Identify which cell holds the provided text, then report its (x, y) central coordinate. 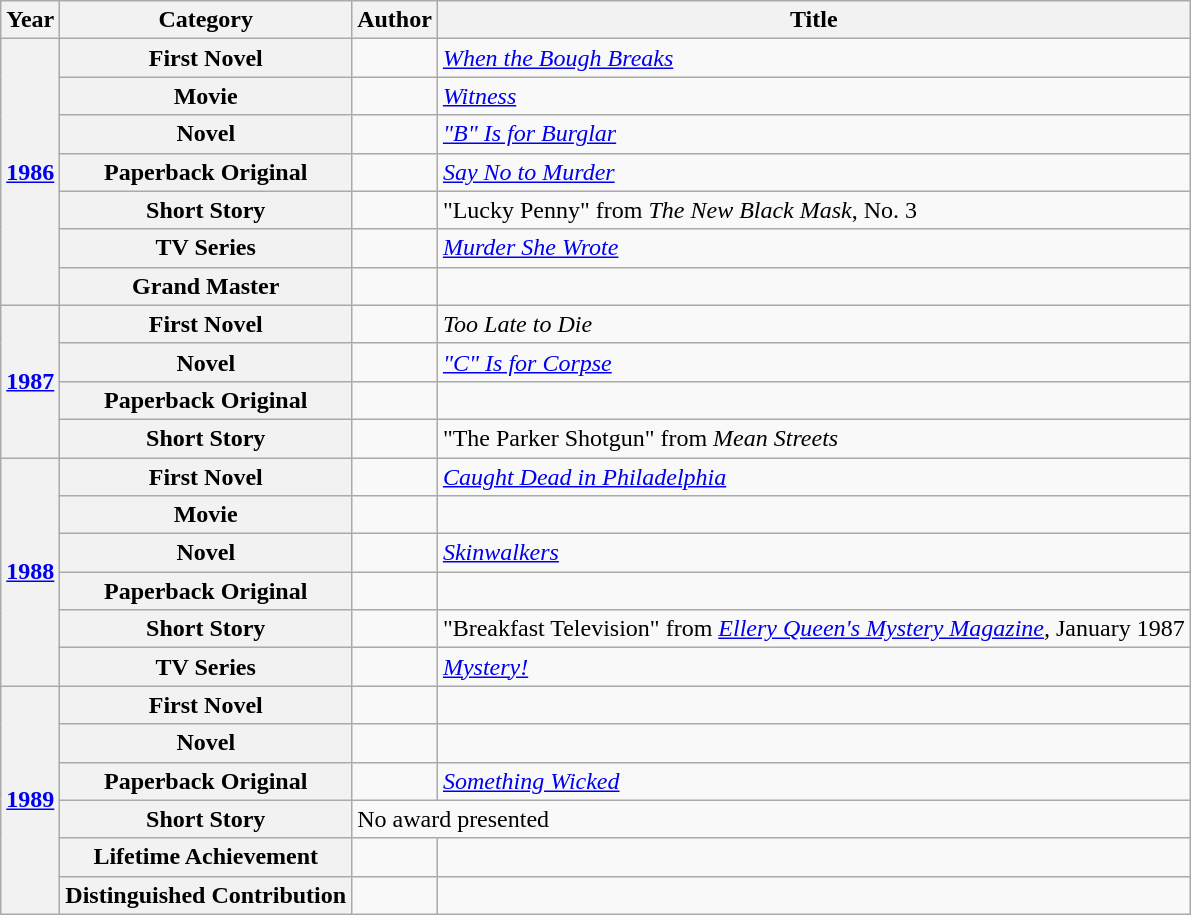
"Lucky Penny" from The New Black Mask, No. 3 (814, 210)
Distinguished Contribution (206, 895)
Mystery! (814, 667)
Witness (814, 96)
Skinwalkers (814, 553)
Grand Master (206, 286)
"The Parker Shotgun" from Mean Streets (814, 438)
Lifetime Achievement (206, 857)
"C" Is for Corpse (814, 362)
Year (30, 20)
Title (814, 20)
Too Late to Die (814, 324)
1989 (30, 800)
Author (395, 20)
No award presented (772, 819)
1986 (30, 172)
1987 (30, 381)
Say No to Murder (814, 172)
1988 (30, 572)
"Breakfast Television" from Ellery Queen's Mystery Magazine, January 1987 (814, 629)
Caught Dead in Philadelphia (814, 477)
Murder She Wrote (814, 248)
When the Bough Breaks (814, 58)
Category (206, 20)
Something Wicked (814, 781)
"B" Is for Burglar (814, 134)
